Pinpoint the cell where the given text exists, returning its [X, Y] midpoint coordinate. 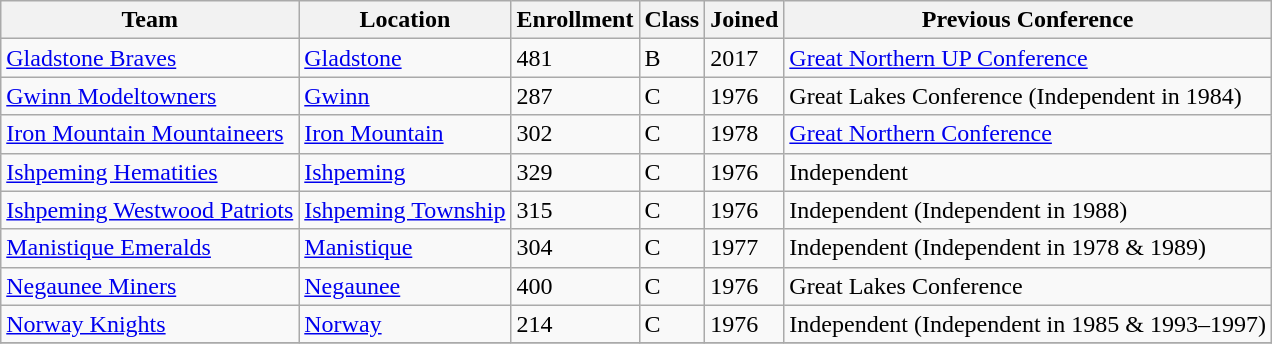
1978 [744, 134]
Iron Mountain Mountaineers [150, 134]
287 [575, 96]
Iron Mountain [405, 134]
Gladstone [405, 58]
Team [150, 20]
2017 [744, 58]
Independent (Independent in 1978 & 1989) [1028, 248]
Negaunee [405, 286]
400 [575, 286]
302 [575, 134]
Great Northern Conference [1028, 134]
Independent (Independent in 1988) [1028, 210]
481 [575, 58]
Ishpeming Westwood Patriots [150, 210]
Location [405, 20]
315 [575, 210]
Negaunee Miners [150, 286]
Great Lakes Conference [1028, 286]
Ishpeming [405, 172]
Norway Knights [150, 324]
Gladstone Braves [150, 58]
Manistique Emeralds [150, 248]
Previous Conference [1028, 20]
Enrollment [575, 20]
329 [575, 172]
Norway [405, 324]
Manistique [405, 248]
Independent (Independent in 1985 & 1993–1997) [1028, 324]
B [672, 58]
Independent [1028, 172]
Gwinn Modeltowners [150, 96]
214 [575, 324]
Ishpeming Hematities [150, 172]
Great Northern UP Conference [1028, 58]
1977 [744, 248]
Gwinn [405, 96]
Joined [744, 20]
Class [672, 20]
304 [575, 248]
Great Lakes Conference (Independent in 1984) [1028, 96]
Ishpeming Township [405, 210]
